Return the (X, Y) coordinate for the center point of the cell that contains the specified text.  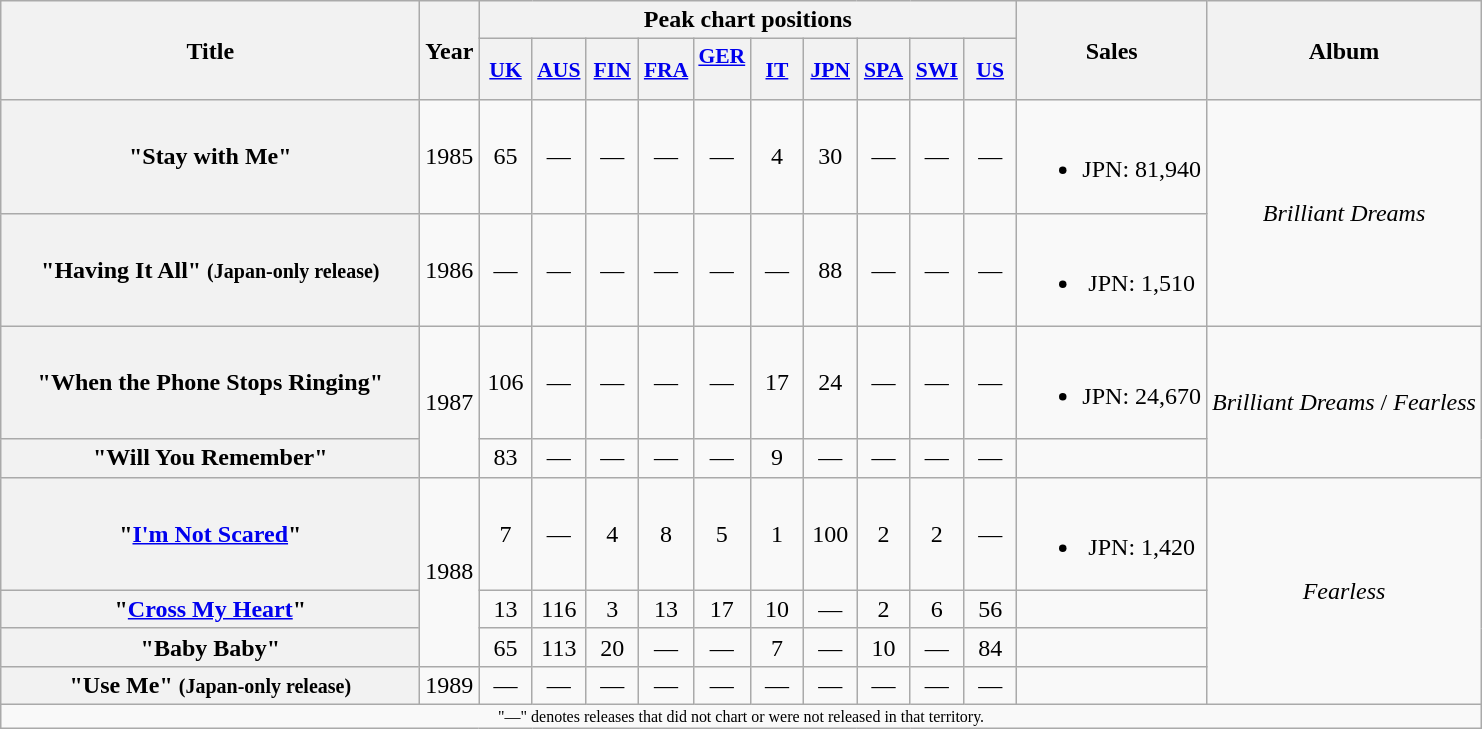
"—" denotes releases that did not chart or were not released in that territory. (742, 716)
113 (558, 647)
30 (830, 156)
1 (776, 534)
"Cross My Heart" (210, 609)
100 (830, 534)
1985 (450, 156)
84 (990, 647)
83 (506, 458)
56 (990, 609)
Sales (1112, 50)
"Baby Baby" (210, 647)
8 (666, 534)
106 (506, 382)
JPN: 1,420 (1112, 534)
Year (450, 50)
5 (722, 534)
"When the Phone Stops Ringing" (210, 382)
JPN: 81,940 (1112, 156)
FIN (612, 70)
1989 (450, 685)
JPN: 24,670 (1112, 382)
24 (830, 382)
1988 (450, 572)
JPN: 1,510 (1112, 270)
116 (558, 609)
Fearless (1344, 590)
UK (506, 70)
"Stay with Me" (210, 156)
Album (1344, 50)
Brilliant Dreams / Fearless (1344, 402)
SPA (884, 70)
9 (776, 458)
JPN (830, 70)
GER (722, 70)
6 (936, 609)
20 (612, 647)
Peak chart positions (748, 20)
SWI (936, 70)
1986 (450, 270)
1987 (450, 402)
3 (612, 609)
88 (830, 270)
IT (776, 70)
Title (210, 50)
"Will You Remember" (210, 458)
US (990, 70)
"I'm Not Scared" (210, 534)
FRA (666, 70)
AUS (558, 70)
Brilliant Dreams (1344, 213)
"Use Me" (Japan-only release) (210, 685)
"Having It All" (Japan-only release) (210, 270)
